Detect which cell encompasses the target text, then output its [X, Y] center coordinate. 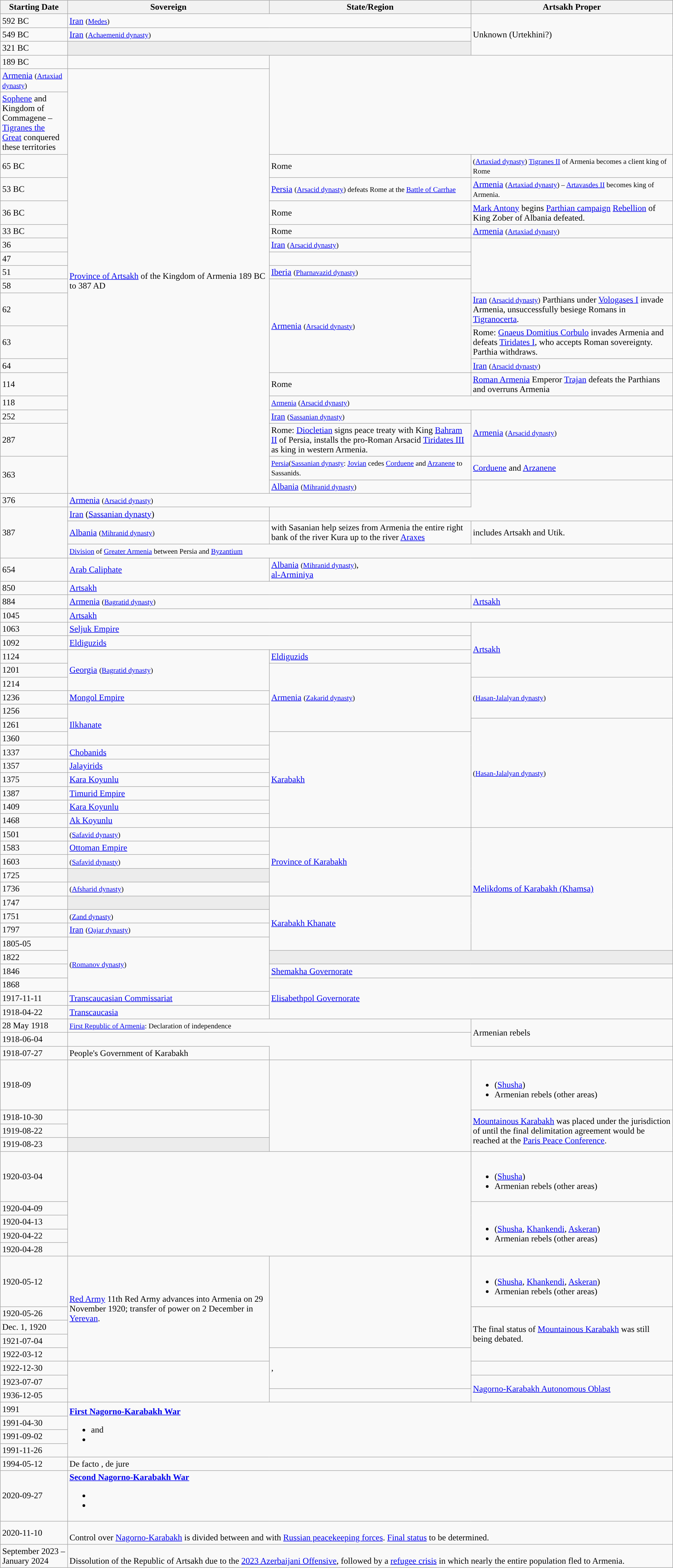
Persia(Sassanian dynasty: Jovian cedes Corduene and Arzanene to Sassanids. [370, 468]
with Sasanian help seizes from Armenia the entire right bank of the river Kura up to the river Araxes [370, 532]
1124 [34, 656]
Red Army 11th Red Army advances into Armenia on 29 November 1920; transfer of power on 2 December in Yerevan. [168, 1309]
1375 [34, 779]
1387 [34, 793]
Iran (Qajar dynasty) [168, 930]
1045 [34, 615]
State/Region [370, 7]
Karabakh [370, 779]
1797 [34, 930]
62 [34, 309]
376 [34, 500]
2020-09-27 [34, 1496]
Rome: Diocletian signs peace treaty with King Bahram II of Persia, installs the pro-Roman Arsacid Tiridates III as king in western Armenia. [370, 440]
(Zand dynasty) [168, 916]
Armenian rebels [572, 1033]
1991-09-02 [34, 1436]
Iran (Arsacid dynasty) Parthians under Vologases I invade Armenia, unsuccessfully besiege Romans in Tigranocerta. [572, 309]
53 BC [34, 189]
Sovereign [168, 7]
Elisabethpol Governorate [471, 998]
1920-03-04 [34, 1176]
47 [34, 258]
Mountainous Karabakh was placed under the jurisdiction of until the final delimitation agreement would be reached at the Paris Peace Conference. [572, 1131]
Ilkhanate [168, 725]
Iran (Medes) [269, 21]
1092 [34, 643]
1918-04-22 [34, 1012]
De facto , de jure [370, 1464]
includes Artsakh and Utik. [572, 532]
63 [34, 342]
The final status of Mountainous Karabakh was still being debated. [572, 1334]
1919-08-23 [34, 1144]
1409 [34, 807]
1920-04-13 [34, 1222]
1822 [34, 957]
884 [34, 602]
(Artaxiad dynasty) Tigranes II of Armenia becomes a client king of Rome [572, 166]
Corduene and Arzanene [572, 468]
Transcaucasian Commissariat [168, 998]
65 BC [34, 166]
Jalayirids [168, 766]
1991-11-26 [34, 1450]
1918-10-30 [34, 1117]
1751 [34, 916]
Shemakha Governorate [471, 971]
118 [34, 403]
Timurid Empire [168, 793]
1920-05-26 [34, 1313]
First Nagorno-Karabakh War and [370, 1430]
(Afsharid dynasty) [168, 889]
33 BC [34, 231]
First Republic of Armenia: Declaration of independence [269, 1026]
Transcaucasia [168, 1012]
1747 [34, 903]
387 [34, 532]
1919-08-22 [34, 1131]
1214 [34, 684]
28 May 1918 [34, 1026]
Division of Greater Armenia between Persia and Byzantium [370, 551]
1337 [34, 752]
850 [34, 588]
Iran (Achaemenid dynasty) [269, 34]
Ottoman Empire [168, 848]
1805-05 [34, 944]
(Romanov dynasty) [168, 964]
1917-11-11 [34, 998]
1468 [34, 821]
1603 [34, 862]
2020-11-10 [34, 1533]
Melikdoms of Karabakh (Khamsa) [572, 889]
1918-09 [34, 1085]
1501 [34, 834]
363 [34, 475]
Roman Armenia Emperor Trajan defeats the Parthians and overruns Armenia [572, 384]
189 BC [34, 62]
1923-07-07 [34, 1382]
1360 [34, 738]
Dec. 1, 1920 [34, 1327]
1918-07-27 [34, 1053]
Province of Artsakh of the Kingdom of Armenia 189 BC to 387 AD [168, 281]
114 [34, 384]
Chobanids [168, 752]
Armenia (Artaxiad dynasty) – Artavasdes II becomes king of Armenia. [572, 189]
September 2023 – January 2024 [34, 1556]
1201 [34, 670]
Nagorno-Karabakh Autonomous Oblast [572, 1389]
Armenia (Bagratid dynasty) [269, 602]
Artsakh Proper [572, 7]
1063 [34, 629]
1256 [34, 711]
592 BC [34, 21]
Unknown (Urtekhini?) [572, 34]
1922-12-30 [34, 1368]
Albania (Mihranid dynasty),al-Arminiya [471, 569]
51 [34, 272]
People's Government of Karabakh [168, 1053]
Ak Koyunlu [168, 821]
549 BC [34, 34]
64 [34, 366]
Persia (Arsacid dynasty) defeats Rome at the Battle of Carrhae [370, 189]
1991-04-30 [34, 1423]
1583 [34, 848]
Seljuk Empire [269, 629]
Arab Caliphate [168, 569]
321 BC [34, 48]
Second Nagorno-Karabakh War [370, 1496]
1991 [34, 1409]
1846 [34, 971]
1868 [34, 984]
58 [34, 286]
1357 [34, 766]
1920-04-28 [34, 1249]
Rome: Gnaeus Domitius Corbulo invades Armenia and defeats Tiridates I, who accepts Roman sovereignty. Parthia withdraws. [572, 342]
1725 [34, 875]
1920-04-22 [34, 1236]
252 [34, 416]
Control over Nagorno-Karabakh is divided between and with Russian peacekeeping forces. Final status to be determined. [370, 1533]
Starting Date [34, 7]
1736 [34, 889]
Iberia (Pharnavazid dynasty) [370, 272]
1261 [34, 725]
Mark Antony begins Parthian campaign Rebellion of King Zober of Albania defeated. [572, 213]
, [370, 1368]
1994-05-12 [34, 1464]
Mongol Empire [168, 697]
Sophene and Kingdom of Commagene – Tigranes the Great conquered these territories [34, 123]
36 [34, 245]
654 [34, 569]
1922-03-12 [34, 1355]
1936-12-05 [34, 1396]
Armenia (Zakarid dynasty) [370, 697]
1236 [34, 697]
287 [34, 440]
1918-06-04 [34, 1039]
1921-07-04 [34, 1341]
1920-05-12 [34, 1281]
Province of Karabakh [370, 862]
1920-04-09 [34, 1208]
Georgia (Bagratid dynasty) [168, 670]
36 BC [34, 213]
Karabakh Khanate [370, 923]
